Identify which cell holds the provided text, then report its (x, y) central coordinate. 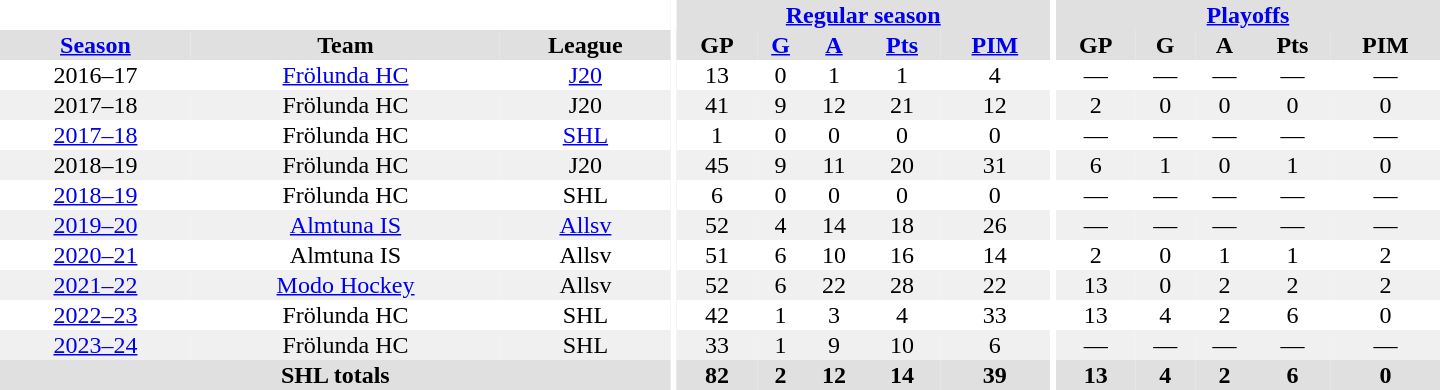
Playoffs (1248, 15)
2023–24 (96, 345)
18 (902, 225)
Team (346, 45)
11 (834, 165)
2020–21 (96, 255)
41 (717, 105)
16 (902, 255)
3 (834, 315)
2021–22 (96, 285)
SHL totals (336, 375)
39 (994, 375)
Modo Hockey (346, 285)
28 (902, 285)
2019–20 (96, 225)
League (585, 45)
2016–17 (96, 75)
20 (902, 165)
42 (717, 315)
26 (994, 225)
51 (717, 255)
Regular season (863, 15)
Season (96, 45)
2022–23 (96, 315)
31 (994, 165)
82 (717, 375)
21 (902, 105)
45 (717, 165)
